Determine the (X, Y) coordinate at the center of the cell enclosing the given text.  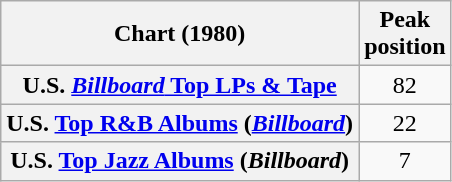
U.S. Billboard Top LPs & Tape (180, 85)
82 (405, 85)
7 (405, 161)
U.S. Top Jazz Albums (Billboard) (180, 161)
U.S. Top R&B Albums (Billboard) (180, 123)
Peakposition (405, 34)
Chart (1980) (180, 34)
22 (405, 123)
